From the cell containing the given text, extract its center point as (x, y) coordinate. 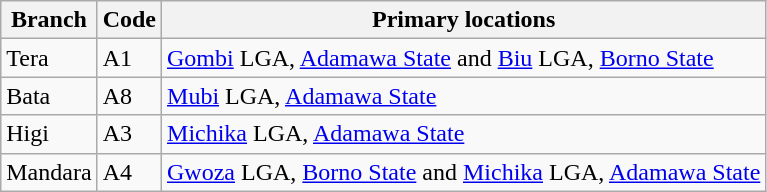
Gombi LGA, Adamawa State and Biu LGA, Borno State (464, 58)
A8 (129, 96)
A1 (129, 58)
Mubi LGA, Adamawa State (464, 96)
Tera (49, 58)
Mandara (49, 172)
Gwoza LGA, Borno State and Michika LGA, Adamawa State (464, 172)
Higi (49, 134)
Primary locations (464, 20)
Bata (49, 96)
A4 (129, 172)
Michika LGA, Adamawa State (464, 134)
Branch (49, 20)
Code (129, 20)
A3 (129, 134)
